Scan for the cell matching the given text and deliver its (x, y) coordinate at center. 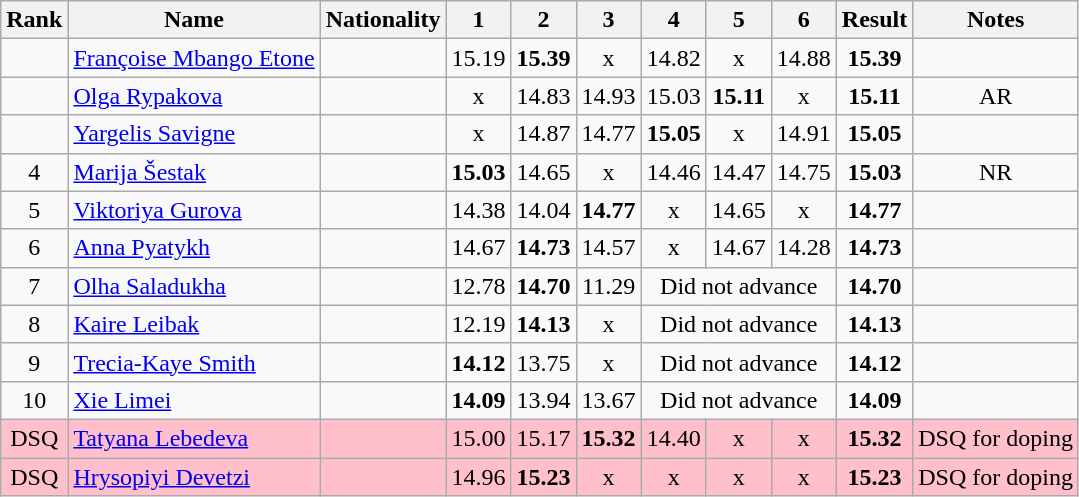
14.40 (674, 438)
3 (608, 20)
Xie Limei (194, 400)
Viktoriya Gurova (194, 210)
2 (544, 20)
14.04 (544, 210)
14.28 (804, 248)
Françoise Mbango Etone (194, 58)
12.78 (478, 286)
14.46 (674, 172)
Trecia-Kaye Smith (194, 362)
14.87 (544, 134)
Marija Šestak (194, 172)
14.47 (738, 172)
8 (34, 324)
15.00 (478, 438)
10 (34, 400)
Olga Rypakova (194, 96)
Name (194, 20)
14.93 (608, 96)
14.82 (674, 58)
14.88 (804, 58)
Result (874, 20)
7 (34, 286)
13.94 (544, 400)
Olha Saladukha (194, 286)
14.57 (608, 248)
9 (34, 362)
14.96 (478, 477)
Rank (34, 20)
15.17 (544, 438)
14.75 (804, 172)
1 (478, 20)
Hrysopiyi Devetzi (194, 477)
Tatyana Lebedeva (194, 438)
12.19 (478, 324)
AR (996, 96)
NR (996, 172)
14.83 (544, 96)
Yargelis Savigne (194, 134)
13.67 (608, 400)
Anna Pyatykh (194, 248)
13.75 (544, 362)
14.38 (478, 210)
14.91 (804, 134)
15.19 (478, 58)
Nationality (383, 20)
11.29 (608, 286)
Notes (996, 20)
Kaire Leibak (194, 324)
